Return [x, y] of the center of cell containing provided text 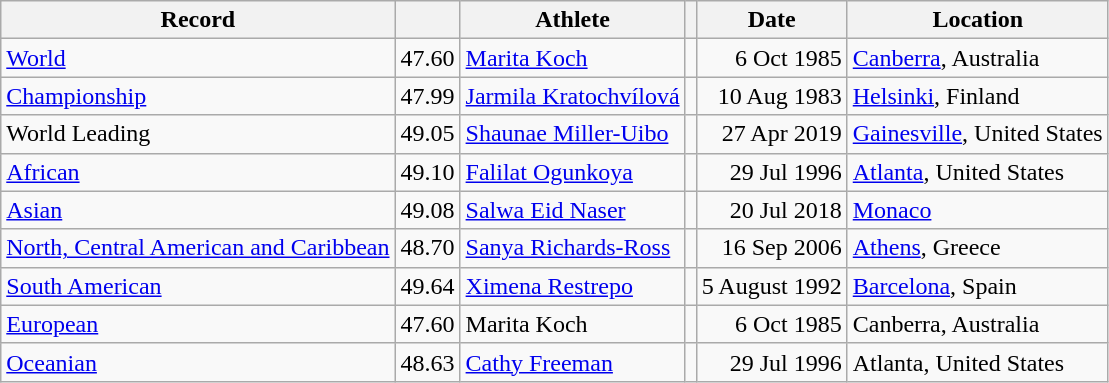
Sanya Richards-Ross [572, 248]
16 Sep 2006 [772, 248]
Gainesville, United States [978, 134]
North, Central American and Caribbean [198, 248]
49.10 [428, 172]
World [198, 58]
49.64 [428, 286]
Falilat Ogunkoya [572, 172]
Record [198, 20]
Cathy Freeman [572, 362]
Athens, Greece [978, 248]
47.99 [428, 96]
Ximena Restrepo [572, 286]
Monaco [978, 210]
49.08 [428, 210]
48.70 [428, 248]
5 August 1992 [772, 286]
10 Aug 1983 [772, 96]
European [198, 324]
48.63 [428, 362]
Shaunae Miller-Uibo [572, 134]
African [198, 172]
Championship [198, 96]
Salwa Eid Naser [572, 210]
Jarmila Kratochvílová [572, 96]
South American [198, 286]
World Leading [198, 134]
Oceanian [198, 362]
27 Apr 2019 [772, 134]
Asian [198, 210]
Athlete [572, 20]
Helsinki, Finland [978, 96]
Barcelona, Spain [978, 286]
Location [978, 20]
20 Jul 2018 [772, 210]
Date [772, 20]
49.05 [428, 134]
